Find where the given text appears and provide that cell's center as (x, y) coordinate. 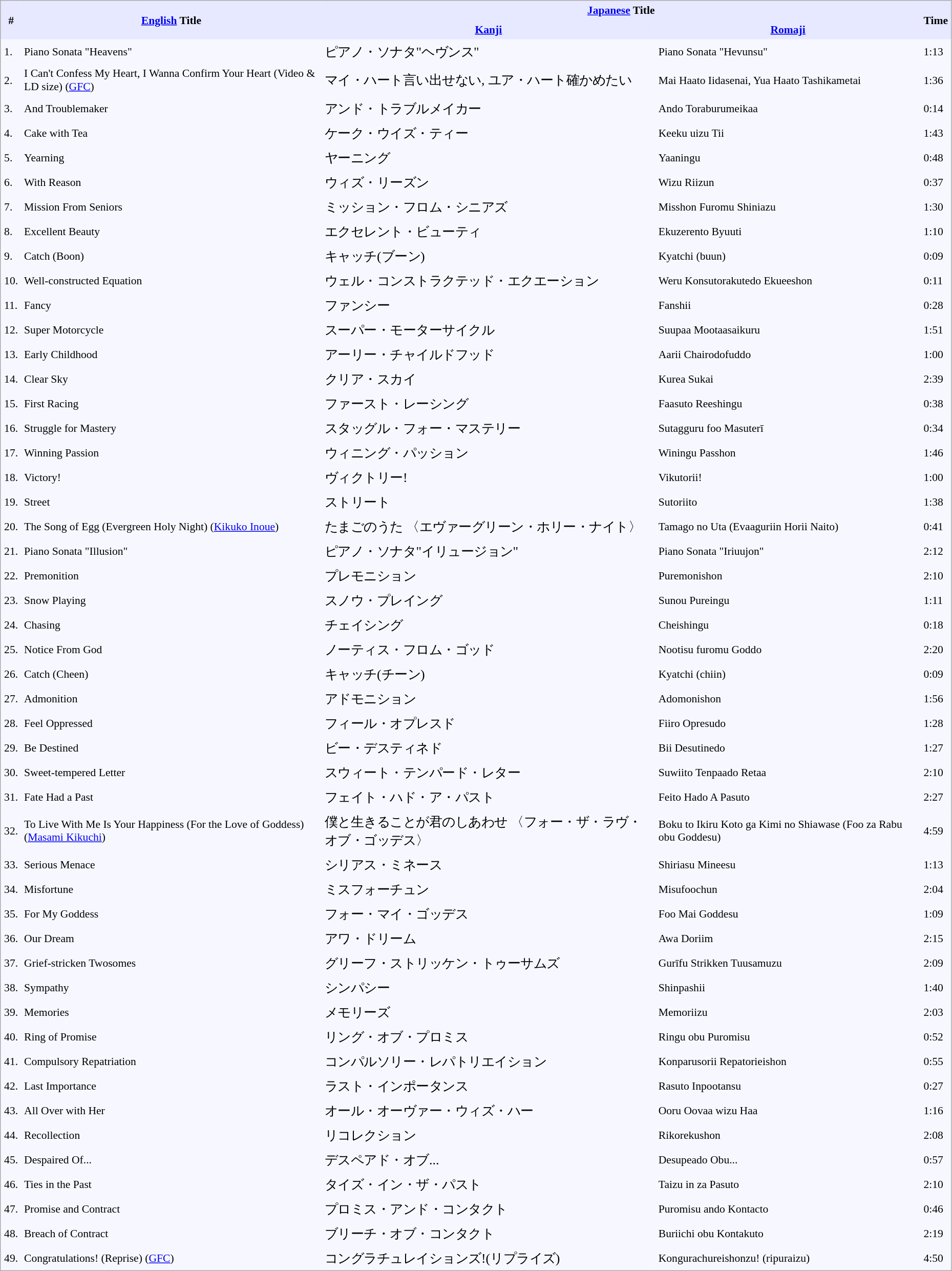
Feito Hado A Pasuto (788, 797)
Cake with Tea (171, 133)
All Over with Her (171, 1111)
Gurīfu Strikken Tuusamuzu (788, 963)
Cheishingu (788, 625)
チェイシング (489, 625)
7. (11, 207)
Despaired Of... (171, 1160)
Victory! (171, 477)
Breach of Contract (171, 1234)
Feel Oppressed (171, 723)
Faasuto Reeshingu (788, 404)
クリア・スカイ (489, 379)
0:55 (936, 1061)
0:34 (936, 428)
28. (11, 723)
Rasuto Inpootansu (788, 1086)
Recollection (171, 1135)
Promise and Contract (171, 1209)
0:46 (936, 1209)
Well-constructed Equation (171, 281)
48. (11, 1234)
ファンシー (489, 305)
First Racing (171, 404)
1:30 (936, 207)
たまごのうた 〈エヴァーグリーン・ホリー・ナイト〉 (489, 527)
1:10 (936, 232)
Suwiito Tenpaado Retaa (788, 773)
0:18 (936, 625)
ビー・デスティネド (489, 748)
16. (11, 428)
Kurea Sukai (788, 379)
21. (11, 551)
僕と生きることが君のしあわせ 〈フォー・ザ・ラヴ・オブ・ゴッデス〉 (489, 831)
1:09 (936, 914)
The Song of Egg (Evergreen Holy Night) (Kikuko Inoue) (171, 527)
Piano Sonata "Heavens" (171, 51)
Romaji (788, 30)
マイ・ハート言い出せない, ユア・ハート確かめたい (489, 80)
4:59 (936, 831)
ヴィクトリー! (489, 477)
Boku to Ikiru Koto ga Kimi no Shiawase (Foo za Rabu obu Goddesu) (788, 831)
Nootisu furomu Goddo (788, 650)
Puremonishon (788, 576)
Grief-stricken Twosomes (171, 963)
ラスト・インポータンス (489, 1086)
29. (11, 748)
1:27 (936, 748)
Yaaningu (788, 158)
Our Dream (171, 939)
With Reason (171, 182)
1:51 (936, 330)
And Troublemaker (171, 109)
ストリート (489, 502)
1. (11, 51)
31. (11, 797)
I Can't Confess My Heart, I Wanna Confirm Your Heart (Video & LD size) (GFC) (171, 80)
コンパルソリー・レパトリエイション (489, 1061)
リコレクション (489, 1135)
ノーティス・フロム・ゴッド (489, 650)
ピアノ・ソナタ"イリュージョン" (489, 551)
スタッグル・フォー・マステリー (489, 428)
Foo Mai Goddesu (788, 914)
2:20 (936, 650)
For My Goddess (171, 914)
1:38 (936, 502)
Compulsory Repatriation (171, 1061)
Aarii Chairodofuddo (788, 355)
ピアノ・ソナタ"ヘヴンス" (489, 51)
2:04 (936, 889)
Congratulations! (Reprise) (GFC) (171, 1258)
エクセレント・ビューティ (489, 232)
Fanshii (788, 305)
2. (11, 80)
アンド・トラブルメイカー (489, 109)
プロミス・アンド・コンタクト (489, 1209)
Ando Toraburumeikaa (788, 109)
0:57 (936, 1160)
ウィズ・リーズン (489, 182)
Sutoriito (788, 502)
23. (11, 600)
Memories (171, 1012)
41. (11, 1061)
38. (11, 988)
Weru Konsutorakutedo Ekueeshon (788, 281)
2:27 (936, 797)
39. (11, 1012)
24. (11, 625)
To Live With Me Is Your Happiness (For the Love of Goddess) (Masami Kikuchi) (171, 831)
46. (11, 1184)
Vikutorii! (788, 477)
Fate Had a Past (171, 797)
1:56 (936, 699)
45. (11, 1160)
ウィニング・パッション (489, 453)
Fancy (171, 305)
Be Destined (171, 748)
Winingu Passhon (788, 453)
0:37 (936, 182)
Piano Sonata "Illusion" (171, 551)
2:09 (936, 963)
グリーフ・ストリッケン・トゥーサムズ (489, 963)
Snow Playing (171, 600)
Mission From Seniors (171, 207)
キャッチ(チーン) (489, 674)
1:16 (936, 1111)
2:08 (936, 1135)
Ooru Oovaa wizu Haa (788, 1111)
フォー・マイ・ゴッデス (489, 914)
Last Importance (171, 1086)
0:41 (936, 527)
スノウ・プレイング (489, 600)
11. (11, 305)
Time (936, 20)
English Title (171, 20)
0:27 (936, 1086)
Desupeado Obu... (788, 1160)
Notice From God (171, 650)
リング・オブ・プロミス (489, 1037)
Wizu Riizun (788, 182)
Suupaa Mootaasaikuru (788, 330)
43. (11, 1111)
Clear Sky (171, 379)
Premonition (171, 576)
Japanese Title (621, 10)
Chasing (171, 625)
Kyatchi (buun) (788, 256)
Ring of Promise (171, 1037)
2:39 (936, 379)
26. (11, 674)
オール・オーヴァー・ウィズ・ハー (489, 1111)
ミスフォーチュン (489, 889)
アーリー・チャイルドフッド (489, 355)
1:11 (936, 600)
0:48 (936, 158)
デスペアド・オブ... (489, 1160)
44. (11, 1135)
フェイト・ハド・ア・パスト (489, 797)
13. (11, 355)
1:40 (936, 988)
6. (11, 182)
25. (11, 650)
Yearning (171, 158)
プレモニション (489, 576)
ファースト・レーシング (489, 404)
Sutagguru foo Masuterī (788, 428)
Taizu in za Pasuto (788, 1184)
35. (11, 914)
Sympathy (171, 988)
アワ・ドリーム (489, 939)
34. (11, 889)
メモリーズ (489, 1012)
Excellent Beauty (171, 232)
Memoriizu (788, 1012)
Buriichi obu Kontakuto (788, 1234)
スーパー・モーターサイクル (489, 330)
1:36 (936, 80)
フィール・オプレスド (489, 723)
33. (11, 865)
Ties in the Past (171, 1184)
Admonition (171, 699)
アドモニション (489, 699)
37. (11, 963)
Street (171, 502)
ヤーニング (489, 158)
20. (11, 527)
40. (11, 1037)
ケーク・ウイズ・ティー (489, 133)
27. (11, 699)
Rikorekushon (788, 1135)
1:43 (936, 133)
42. (11, 1086)
47. (11, 1209)
Kanji (489, 30)
Winning Passion (171, 453)
19. (11, 502)
Super Motorcycle (171, 330)
12. (11, 330)
Fiiro Opresudo (788, 723)
Adomonishon (788, 699)
Puromisu ando Kontacto (788, 1209)
36. (11, 939)
2:15 (936, 939)
1:28 (936, 723)
Piano Sonata "Hevunsu" (788, 51)
タイズ・イン・ザ・パスト (489, 1184)
3. (11, 109)
0:38 (936, 404)
Shinpashii (788, 988)
32. (11, 831)
14. (11, 379)
5. (11, 158)
Sweet-tempered Letter (171, 773)
Serious Menace (171, 865)
シリアス・ミネース (489, 865)
49. (11, 1258)
Bii Desutinedo (788, 748)
Sunou Pureingu (788, 600)
18. (11, 477)
Misufoochun (788, 889)
4:50 (936, 1258)
コングラチュレイションズ!(リプライズ) (489, 1258)
Catch (Cheen) (171, 674)
Shiriasu Mineesu (788, 865)
Misshon Furomu Shiniazu (788, 207)
Struggle for Mastery (171, 428)
シンパシー (489, 988)
1:46 (936, 453)
15. (11, 404)
ミッション・フロム・シニアズ (489, 207)
Awa Doriim (788, 939)
Piano Sonata "Iriuujon" (788, 551)
Ekuzerento Byuuti (788, 232)
スウィート・テンパード・レター (489, 773)
2:12 (936, 551)
Tamago no Uta (Evaaguriin Horii Naito) (788, 527)
10. (11, 281)
キャッチ(ブーン) (489, 256)
0:14 (936, 109)
Keeku uizu Tii (788, 133)
8. (11, 232)
Catch (Boon) (171, 256)
Early Childhood (171, 355)
30. (11, 773)
Ringu obu Puromisu (788, 1037)
22. (11, 576)
17. (11, 453)
0:11 (936, 281)
Mai Haato Iidasenai, Yua Haato Tashikametai (788, 80)
9. (11, 256)
0:52 (936, 1037)
ウェル・コンストラクテッド・エクエーション (489, 281)
ブリーチ・オブ・コンタクト (489, 1234)
Kongurachureishonzu! (ripuraizu) (788, 1258)
0:28 (936, 305)
4. (11, 133)
Kyatchi (chiin) (788, 674)
Konparusorii Repatorieishon (788, 1061)
Misfortune (171, 889)
# (11, 20)
2:19 (936, 1234)
2:03 (936, 1012)
